For the text-containing cell, return its midpoint in [x, y] coordinate format. 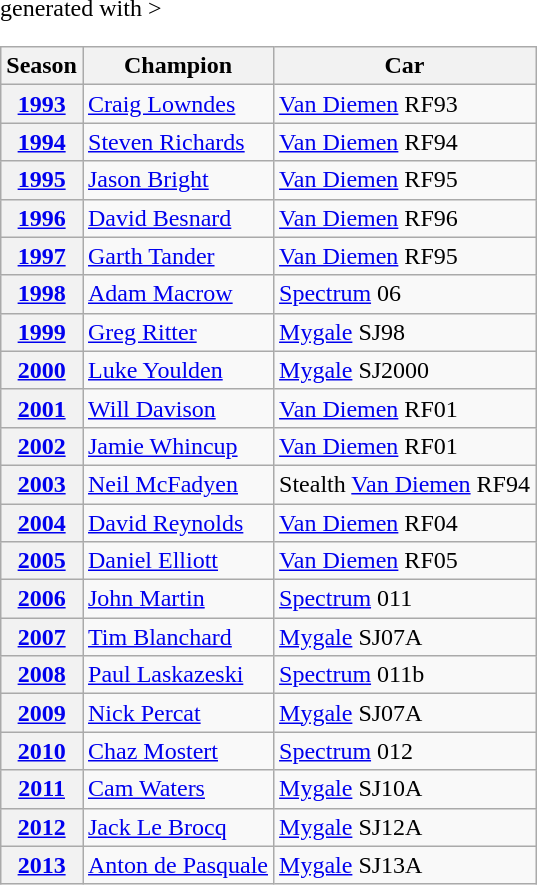
Steven Richards [178, 142]
Tim Blanchard [178, 637]
1993 [42, 104]
1995 [42, 180]
2013 [42, 865]
Jack Le Brocq [178, 827]
Van Diemen RF05 [405, 561]
Cam Waters [178, 789]
Van Diemen RF04 [405, 523]
2004 [42, 523]
2008 [42, 675]
Spectrum 06 [405, 294]
2007 [42, 637]
Van Diemen RF94 [405, 142]
Neil McFadyen [178, 484]
Jamie Whincup [178, 446]
2001 [42, 408]
Craig Lowndes [178, 104]
Will Davison [178, 408]
Mygale SJ98 [405, 332]
Paul Laskazeski [178, 675]
1999 [42, 332]
Mygale SJ12A [405, 827]
Mygale SJ10A [405, 789]
Greg Ritter [178, 332]
1994 [42, 142]
1996 [42, 218]
Van Diemen RF93 [405, 104]
2012 [42, 827]
David Besnard [178, 218]
Season [42, 66]
David Reynolds [178, 523]
2003 [42, 484]
Spectrum 011 [405, 599]
2000 [42, 370]
Chaz Mostert [178, 751]
Car [405, 66]
John Martin [178, 599]
Mygale SJ2000 [405, 370]
Daniel Elliott [178, 561]
Spectrum 011b [405, 675]
2009 [42, 713]
Champion [178, 66]
Mygale SJ13A [405, 865]
2006 [42, 599]
2010 [42, 751]
Jason Bright [178, 180]
2011 [42, 789]
Spectrum 012 [405, 751]
Nick Percat [178, 713]
1997 [42, 256]
Anton de Pasquale [178, 865]
Adam Macrow [178, 294]
Luke Youlden [178, 370]
Van Diemen RF96 [405, 218]
2005 [42, 561]
2002 [42, 446]
1998 [42, 294]
Stealth Van Diemen RF94 [405, 484]
Garth Tander [178, 256]
